Return the (X, Y) coordinate for the center point of the cell that contains the specified text.  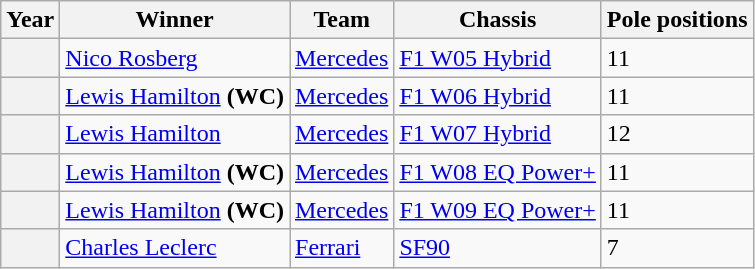
12 (677, 134)
Charles Leclerc (175, 248)
Pole positions (677, 20)
F1 W06 Hybrid (498, 96)
F1 W08 EQ Power+ (498, 172)
7 (677, 248)
Winner (175, 20)
Ferrari (342, 248)
Lewis Hamilton (175, 134)
F1 W09 EQ Power+ (498, 210)
Year (30, 20)
Team (342, 20)
F1 W07 Hybrid (498, 134)
SF90 (498, 248)
F1 W05 Hybrid (498, 58)
Nico Rosberg (175, 58)
Chassis (498, 20)
